Identify which cell holds the provided text, then report its [X, Y] central coordinate. 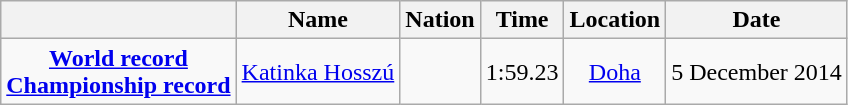
Date [757, 20]
Nation [440, 20]
Time [522, 20]
Katinka Hosszú [318, 72]
Name [318, 20]
5 December 2014 [757, 72]
Doha [615, 72]
1:59.23 [522, 72]
Location [615, 20]
World recordChampionship record [118, 72]
